Scan for the cell matching the given text and deliver its (x, y) coordinate at center. 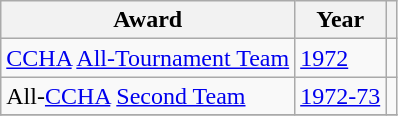
Award (148, 20)
1972 (340, 58)
1972-73 (340, 96)
Year (340, 20)
All-CCHA Second Team (148, 96)
CCHA All-Tournament Team (148, 58)
